Search for the cell housing the specified text and yield its (X, Y) center coordinate. 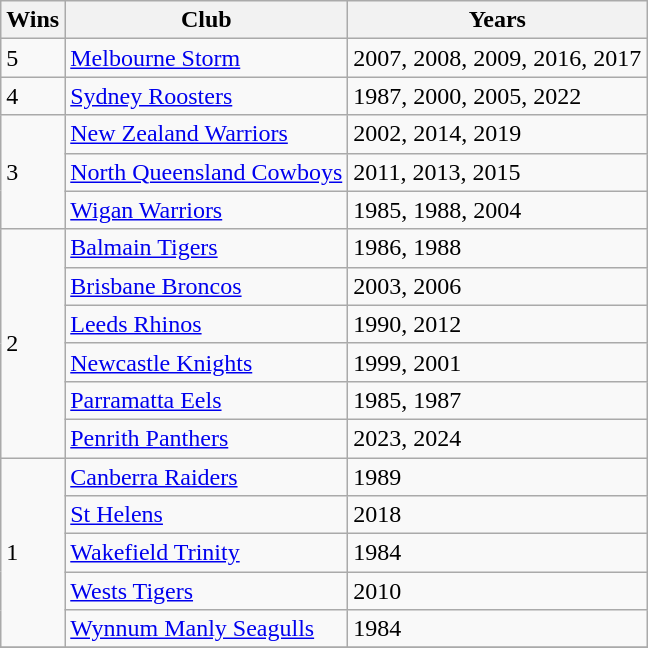
2003, 2006 (498, 286)
New Zealand Warriors (206, 134)
Penrith Panthers (206, 438)
Melbourne Storm (206, 58)
1986, 1988 (498, 248)
2023, 2024 (498, 438)
2011, 2013, 2015 (498, 172)
Club (206, 20)
Wins (33, 20)
Wakefield Trinity (206, 553)
North Queensland Cowboys (206, 172)
2010 (498, 591)
1989 (498, 477)
Balmain Tigers (206, 248)
Newcastle Knights (206, 362)
Brisbane Broncos (206, 286)
Wigan Warriors (206, 210)
4 (33, 96)
2018 (498, 515)
1985, 1988, 2004 (498, 210)
Sydney Roosters (206, 96)
1985, 1987 (498, 400)
St Helens (206, 515)
2002, 2014, 2019 (498, 134)
Wests Tigers (206, 591)
Leeds Rhinos (206, 324)
2 (33, 343)
Wynnum Manly Seagulls (206, 629)
Years (498, 20)
Parramatta Eels (206, 400)
1990, 2012 (498, 324)
3 (33, 172)
5 (33, 58)
Canberra Raiders (206, 477)
1999, 2001 (498, 362)
1 (33, 553)
1987, 2000, 2005, 2022 (498, 96)
2007, 2008, 2009, 2016, 2017 (498, 58)
